Find where the given text appears and provide that cell's center as [X, Y] coordinate. 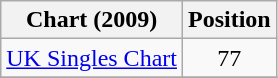
Chart (2009) [92, 20]
77 [229, 58]
UK Singles Chart [92, 58]
Position [229, 20]
